Capture the cell that displays the provided text and extract its [X, Y] central coordinate. 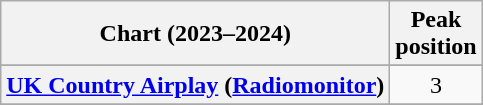
UK Country Airplay (Radiomonitor) [196, 85]
3 [436, 85]
Chart (2023–2024) [196, 34]
Peakposition [436, 34]
